Output the (X, Y) coordinate of the center of the cell containing the given text.  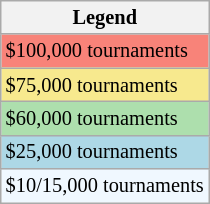
$10/15,000 tournaments (105, 186)
$75,000 tournaments (105, 85)
$100,000 tournaments (105, 51)
$60,000 tournaments (105, 118)
Legend (105, 17)
$25,000 tournaments (105, 152)
